Capture the cell that displays the provided text and extract its (x, y) central coordinate. 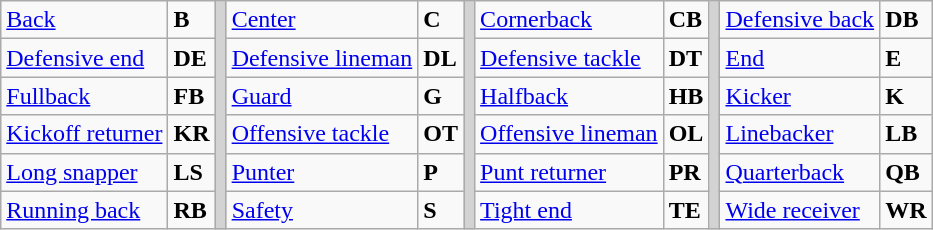
QB (906, 172)
Center (322, 20)
DL (441, 58)
E (906, 58)
KR (192, 134)
Linebacker (800, 134)
PR (686, 172)
Quarterback (800, 172)
Guard (322, 96)
Safety (322, 210)
Offensive lineman (570, 134)
LB (906, 134)
DE (192, 58)
HB (686, 96)
S (441, 210)
B (192, 20)
P (441, 172)
DB (906, 20)
Punter (322, 172)
Defensive end (84, 58)
Halfback (570, 96)
Fullback (84, 96)
Long snapper (84, 172)
TE (686, 210)
Kickoff returner (84, 134)
Tight end (570, 210)
Offensive tackle (322, 134)
Defensive lineman (322, 58)
End (800, 58)
Punt returner (570, 172)
K (906, 96)
C (441, 20)
Running back (84, 210)
Defensive tackle (570, 58)
Kicker (800, 96)
CB (686, 20)
Cornerback (570, 20)
Defensive back (800, 20)
OL (686, 134)
G (441, 96)
FB (192, 96)
RB (192, 210)
Back (84, 20)
WR (906, 210)
OT (441, 134)
DT (686, 58)
Wide receiver (800, 210)
LS (192, 172)
